Locate the cell with the specified text and output its [x, y] center coordinate. 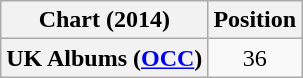
Position [255, 20]
UK Albums (OCC) [104, 58]
Chart (2014) [104, 20]
36 [255, 58]
